For the text-containing cell, return its midpoint in (X, Y) coordinate format. 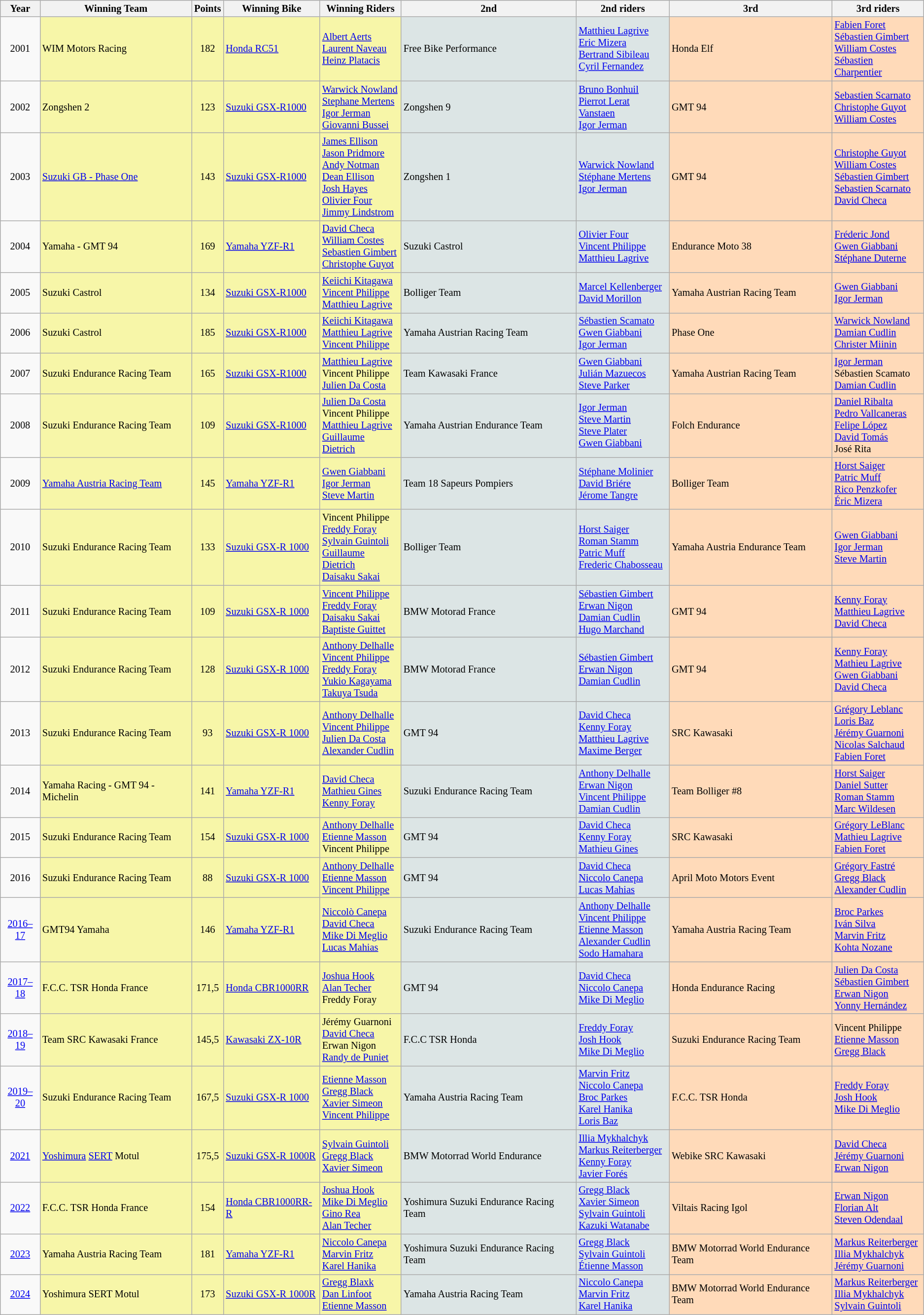
Jérémy Guarnoni David Checa Erwan Nigon Randy de Puniet (361, 1040)
Endurance Moto 38 (751, 247)
Albert Aerts Laurent Naveau Heinz Platacis (361, 49)
2013 (20, 733)
David Checa Mathieu Gines Kenny Foray (361, 791)
Matthieu Lagrive Eric Mizera Bertrand Sibileau Cyril Fernandez (623, 49)
2017–18 (20, 988)
2016 (20, 878)
2006 (20, 333)
Phase One (751, 333)
Grégory LeBlanc Mathieu Lagrive Fabien Foret (878, 837)
Year (20, 8)
165 (207, 373)
Honda RC51 (272, 49)
181 (207, 1254)
Anthony Delhalle Erwan Nigon Vincent Philippe Damian Cudlin (623, 791)
James Ellison Jason Pridmore Andy Notman Dean Ellison Josh Hayes Olivier Four Jimmy Lindstrom (361, 177)
Winning Bike (272, 8)
2007 (20, 373)
David Checa Niccolo Canepa Mike Di Meglio (623, 988)
Winning Riders (361, 8)
Yamaha Austria Endurance Team (751, 547)
WIM Motors Racing (116, 49)
Warwick Nowland Stéphane Mertens Igor Jerman (623, 177)
Team 18 Sapeurs Pompiers (489, 483)
88 (207, 878)
2015 (20, 837)
2003 (20, 177)
Zongshen 1 (489, 177)
Sébastien Scamato Gwen Giabbani Igor Jerman (623, 333)
Honda Elf (751, 49)
Yamaha - GMT 94 (116, 247)
Suzuki GB - Phase One (116, 177)
Illia Mykhalchyk Markus Reiterberger Kenny Foray Javier Forés (623, 1156)
Honda CBR1000RR (272, 988)
2019–20 (20, 1098)
Zongshen 9 (489, 107)
Winning Team (116, 8)
2014 (20, 791)
175,5 (207, 1156)
146 (207, 929)
Matthieu Lagrive Vincent Philippe Julien Da Costa (361, 373)
Gregg Blaxk Dan Linfoot Etienne Masson (361, 1294)
171,5 (207, 988)
173 (207, 1294)
167,5 (207, 1098)
2008 (20, 426)
Erwan Nigon Florian Alt Steven Odendaal (878, 1208)
Sylvain Guintoli Gregg Black Xavier Simeon (361, 1156)
Christophe Guyot William Costes Sébastien Gimbert Sebastien Scarnato David Checa (878, 177)
Gwen Giabbani Julián Mazuecos Steve Parker (623, 373)
Kenny Foray Matthieu Lagrive David Checa (878, 611)
Gwen Giabbani Igor Jerman (878, 293)
2nd riders (623, 8)
Grégory Leblanc Loris Baz Jérémy Guarnoni Nicolas Salchaud Fabien Foret (878, 733)
3rd riders (878, 8)
Team Bolliger #8 (751, 791)
Sebastien Scarnato Christophe Guyot William Costes (878, 107)
Grégory Fastré Gregg Black Alexander Cudlin (878, 878)
David Checa Jérémy Guarnoni Erwan Nigon (878, 1156)
Vincent Philippe Freddy Foray Sylvain Guintoli Guillaume Dietrich Daisaku Sakai (361, 547)
Anthony Delhalle Vincent Philippe Freddy Foray Yukio Kagayama Takuya Tsuda (361, 669)
Warwick Nowland Damian Cudlin Christer Miinin (878, 333)
Olivier Four Vincent Philippe Matthieu Lagrive (623, 247)
Julien Da Costa Sébastien Gimbert Erwan Nigon Yonny Hernández (878, 988)
F.C.C TSR Honda (489, 1040)
Fabien Foret Sébastien Gimbert William Costes Sébastien Charpentier (878, 49)
2009 (20, 483)
Fréderic Jond Gwen Giabbani Stéphane Duterne (878, 247)
Free Bike Performance (489, 49)
Vincent Philippe Etienne Masson Gregg Black (878, 1040)
Marcel Kellenberger David Morillon (623, 293)
Viltais Racing Igol (751, 1208)
143 (207, 177)
Daniel Ribalta Pedro Vallcaneras Felipe López David Tomás José Rita (878, 426)
BMW Motorrad World Endurance (489, 1156)
Zongshen 2 (116, 107)
Honda CBR1000RR-R (272, 1208)
Julien Da Costa Vincent Philippe Matthieu Lagrive Guillaume Dietrich (361, 426)
Gregg Black Sylvain Guintoli Étienne Masson (623, 1254)
Broc Parkes Iván Silva Marvin Fritz Kohta Nozane (878, 929)
2010 (20, 547)
Igor Jerman Steve Martin Steve Plater Gwen Giabbani (623, 426)
Markus Reiterberger Illia Mykhalchyk Sylvain Guintoli (878, 1294)
145 (207, 483)
Gregg Black Xavier Simeon Sylvain Guintoli Kazuki Watanabe (623, 1208)
Horst Saiger Daniel Sutter Roman Stamm Marc Wildesen (878, 791)
2021 (20, 1156)
2012 (20, 669)
Points (207, 8)
182 (207, 49)
Honda Endurance Racing (751, 988)
Joshua Hook Mike Di Meglio Gino Rea Alan Techer (361, 1208)
Sébastien Gimbert Erwan Nigon Damian Cudlin Hugo Marchand (623, 611)
2004 (20, 247)
2018–19 (20, 1040)
April Moto Motors Event (751, 878)
Stéphane Molinier David Briére Jérome Tangre (623, 483)
141 (207, 791)
2022 (20, 1208)
128 (207, 669)
Niccolò Canepa David Checa Mike Di Meglio Lucas Mahias (361, 929)
3rd (751, 8)
Folch Endurance (751, 426)
Bruno Bonhuil Pierrot Lerat Vanstaen Igor Jerman (623, 107)
93 (207, 733)
Team Kawasaki France (489, 373)
Vincent Philippe Freddy Foray Daisaku Sakai Baptiste Guittet (361, 611)
2002 (20, 107)
185 (207, 333)
Sébastien Gimbert Erwan Nigon Damian Cudlin (623, 669)
2005 (20, 293)
Keiichi Kitagawa Matthieu Lagrive Vincent Philippe (361, 333)
169 (207, 247)
2016–17 (20, 929)
145,5 (207, 1040)
2011 (20, 611)
2001 (20, 49)
David Checa Kenny Foray Mathieu Gines (623, 837)
Horst Saiger Roman Stamm Patric Muff Frederic Chabosseau (623, 547)
2nd (489, 8)
133 (207, 547)
2023 (20, 1254)
Kenny Foray Mathieu Lagrive Gwen Giabbani David Checa (878, 669)
GMT94 Yamaha (116, 929)
Etienne Masson Gregg Black Xavier Simeon Vincent Philippe (361, 1098)
David Checa William Costes Sebastien Gimbert Christophe Guyot (361, 247)
123 (207, 107)
Kawasaki ZX-10R (272, 1040)
David Checa Kenny Foray Matthieu Lagrive Maxime Berger (623, 733)
Igor Jerman Sébastien Scamato Damian Cudlin (878, 373)
134 (207, 293)
Yamaha Racing - GMT 94 - Michelin (116, 791)
Joshua Hook Alan Techer Freddy Foray (361, 988)
Yamaha Austrian Endurance Team (489, 426)
Markus Reiterberger Illia Mykhalchyk Jérémy Guarnoni (878, 1254)
Warwick Nowland Stephane Mertens Igor Jerman Giovanni Bussei (361, 107)
Anthony Delhalle Vincent Philippe Julien Da Costa Alexander Cudlin (361, 733)
Webike SRC Kawasaki (751, 1156)
Anthony Delhalle Vincent Philippe Etienne Masson Alexander Cudlin Sodo Hamahara (623, 929)
2024 (20, 1294)
Keiichi Kitagawa Vincent Philippe Matthieu Lagrive (361, 293)
F.C.C. TSR Honda (751, 1098)
David Checa Niccolo Canepa Lucas Mahias (623, 878)
Horst Saiger Patric Muff Rico Penzkofer Éric Mizera (878, 483)
Marvin Fritz Niccolo Canepa Broc Parkes Karel Hanika Loris Baz (623, 1098)
Team SRC Kawasaki France (116, 1040)
